Scan for the cell matching the given text and deliver its [X, Y] coordinate at center. 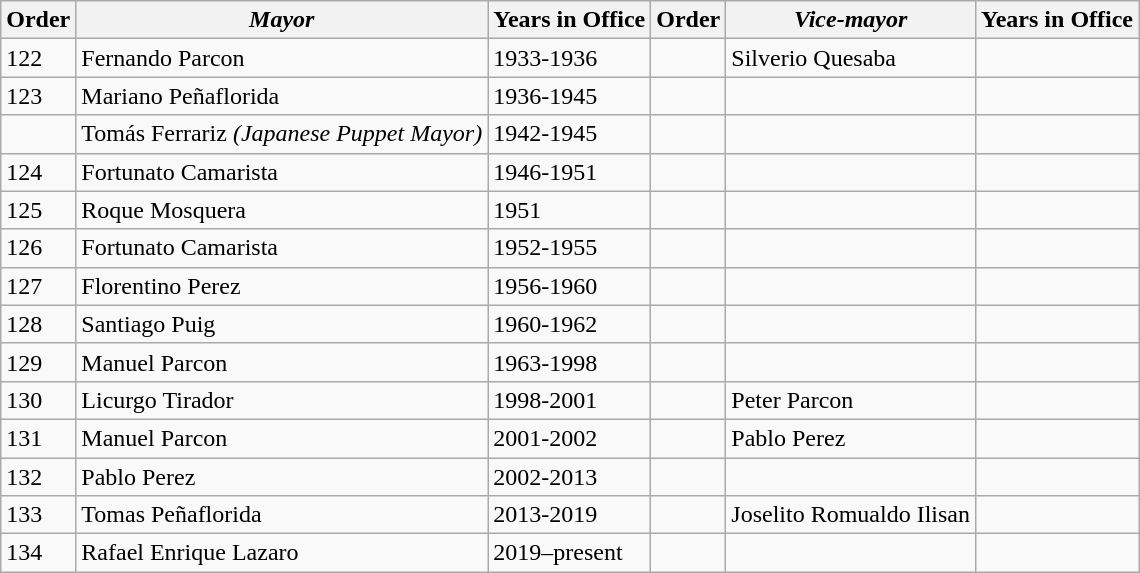
1933-1936 [570, 58]
Florentino Perez [282, 286]
Santiago Puig [282, 324]
126 [38, 248]
Fernando Parcon [282, 58]
1963-1998 [570, 362]
Roque Mosquera [282, 210]
1951 [570, 210]
Licurgo Tirador [282, 400]
1952-1955 [570, 248]
2002-2013 [570, 477]
124 [38, 172]
127 [38, 286]
129 [38, 362]
Mariano Peñaflorida [282, 96]
132 [38, 477]
133 [38, 515]
1936-1945 [570, 96]
1998-2001 [570, 400]
123 [38, 96]
2013-2019 [570, 515]
Silverio Quesaba [851, 58]
Peter Parcon [851, 400]
Mayor [282, 20]
125 [38, 210]
1956-1960 [570, 286]
Joselito Romualdo Ilisan [851, 515]
122 [38, 58]
134 [38, 553]
Tomás Ferrariz (Japanese Puppet Mayor) [282, 134]
2019–present [570, 553]
2001-2002 [570, 438]
1942-1945 [570, 134]
Rafael Enrique Lazaro [282, 553]
Tomas Peñaflorida [282, 515]
1946-1951 [570, 172]
128 [38, 324]
131 [38, 438]
Vice-mayor [851, 20]
1960-1962 [570, 324]
130 [38, 400]
